Extract the [x, y] coordinate from the center of the cell holding the provided text.  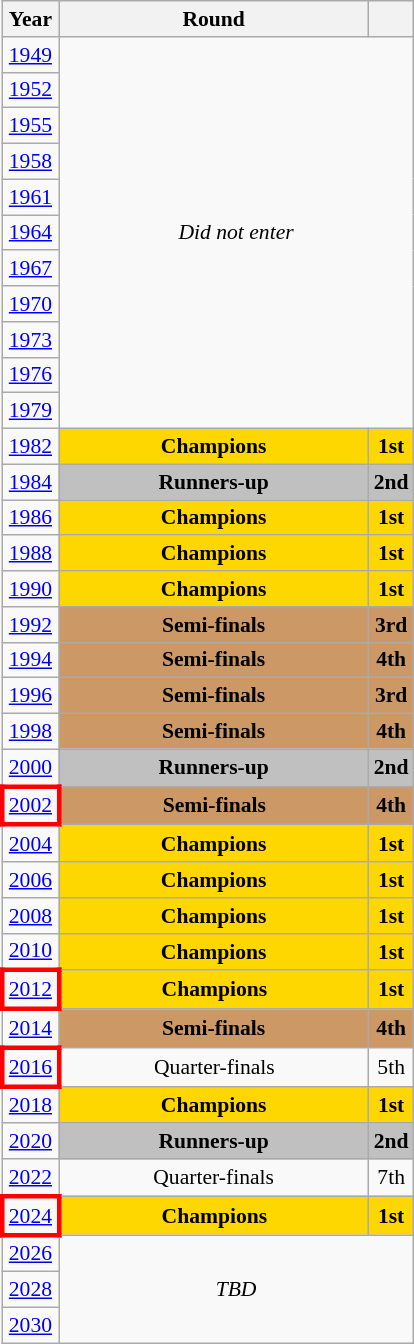
2016 [30, 1068]
2030 [30, 1326]
Year [30, 19]
Round [214, 19]
1986 [30, 518]
1964 [30, 233]
2012 [30, 990]
2014 [30, 1028]
2026 [30, 1254]
1984 [30, 482]
1949 [30, 55]
1994 [30, 660]
7th [392, 1178]
1996 [30, 696]
1976 [30, 375]
2028 [30, 1290]
2000 [30, 768]
2006 [30, 880]
1958 [30, 162]
TBD [236, 1289]
Did not enter [236, 233]
2002 [30, 806]
1970 [30, 304]
1952 [30, 90]
1979 [30, 411]
1961 [30, 197]
1982 [30, 447]
2018 [30, 1104]
1973 [30, 340]
5th [392, 1068]
1967 [30, 269]
2024 [30, 1216]
1988 [30, 554]
2022 [30, 1178]
1998 [30, 732]
1955 [30, 126]
2020 [30, 1142]
2004 [30, 844]
2008 [30, 916]
2010 [30, 952]
1992 [30, 625]
1990 [30, 589]
